Detect which cell encompasses the target text, then output its [X, Y] center coordinate. 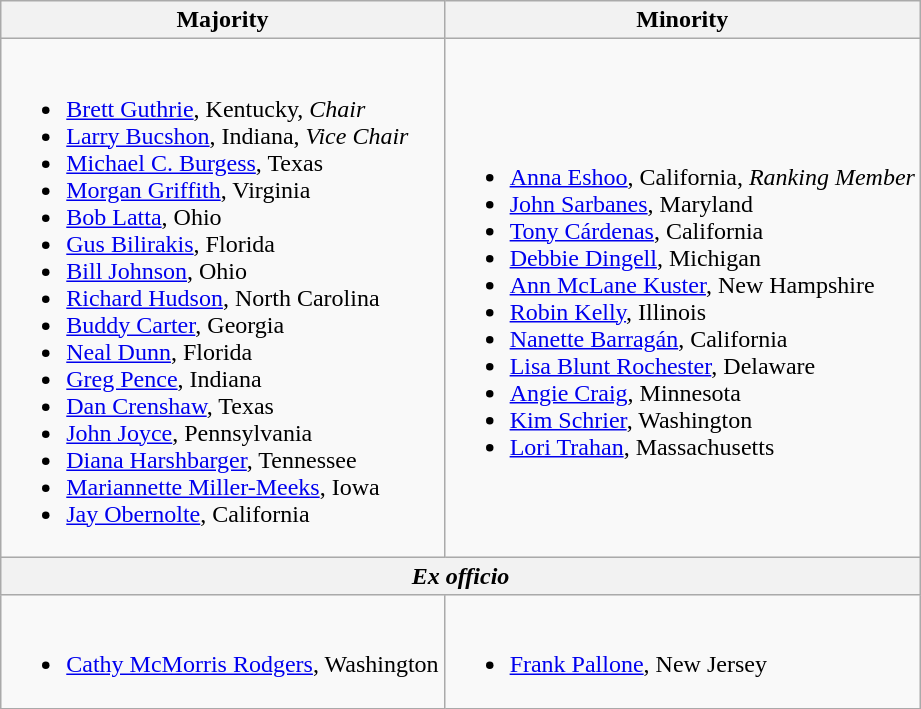
Majority [222, 20]
Cathy McMorris Rodgers, Washington [222, 652]
Frank Pallone, New Jersey [682, 652]
Ex officio [461, 576]
Minority [682, 20]
